Output the (x, y) coordinate of the center of the cell containing the given text.  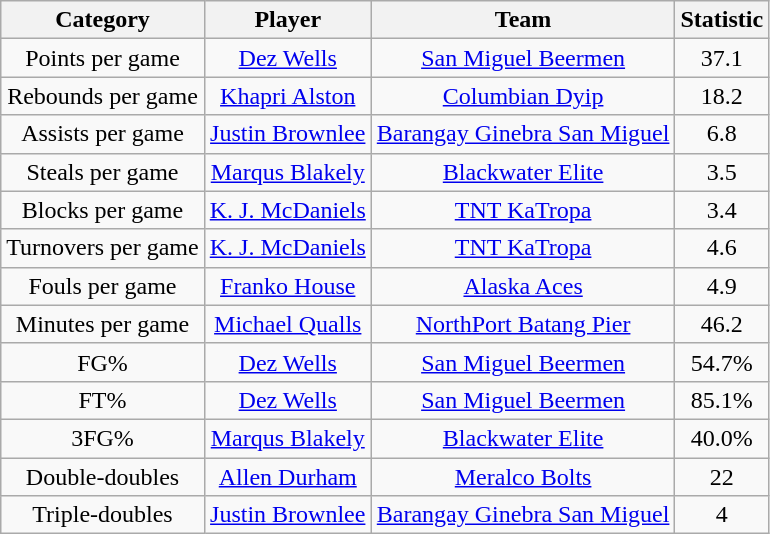
Points per game (102, 58)
54.7% (722, 362)
Columbian Dyip (523, 96)
3.4 (722, 210)
Khapri Alston (288, 96)
FT% (102, 400)
Franko House (288, 286)
4.6 (722, 248)
Turnovers per game (102, 248)
Alaska Aces (523, 286)
Assists per game (102, 134)
3.5 (722, 172)
Steals per game (102, 172)
Fouls per game (102, 286)
18.2 (722, 96)
Michael Qualls (288, 324)
Minutes per game (102, 324)
Statistic (722, 20)
22 (722, 477)
Double-doubles (102, 477)
Rebounds per game (102, 96)
4.9 (722, 286)
Allen Durham (288, 477)
Meralco Bolts (523, 477)
85.1% (722, 400)
4 (722, 515)
Player (288, 20)
3FG% (102, 438)
NorthPort Batang Pier (523, 324)
Blocks per game (102, 210)
6.8 (722, 134)
Category (102, 20)
40.0% (722, 438)
46.2 (722, 324)
Team (523, 20)
Triple-doubles (102, 515)
37.1 (722, 58)
FG% (102, 362)
